For the text-containing cell, return its midpoint in [x, y] coordinate format. 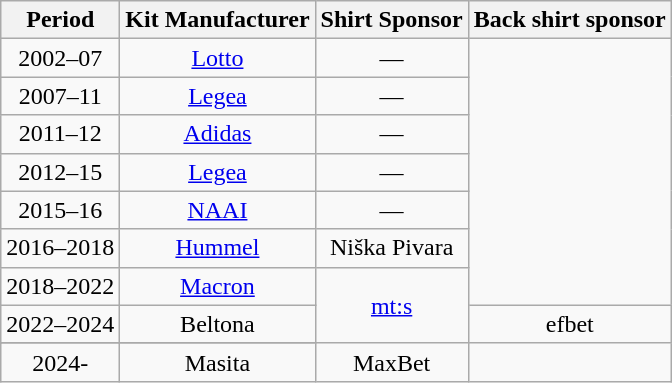
Masita [218, 362]
Shirt Sponsor [392, 20]
2022–2024 [60, 324]
2018–2022 [60, 286]
Period [60, 20]
MaxBet [392, 362]
Beltona [218, 324]
2011–12 [60, 134]
2024- [60, 362]
Hummel [218, 248]
2015–16 [60, 210]
NAAI [218, 210]
2007–11 [60, 96]
Macron [218, 286]
Kit Manufacturer [218, 20]
2002–07 [60, 58]
2016–2018 [60, 248]
2012–15 [60, 172]
efbet [570, 324]
Niška Pivara [392, 248]
Lotto [218, 58]
mt:s [392, 305]
Adidas [218, 134]
Back shirt sponsor [570, 20]
